Return (x, y) of the center of cell containing provided text 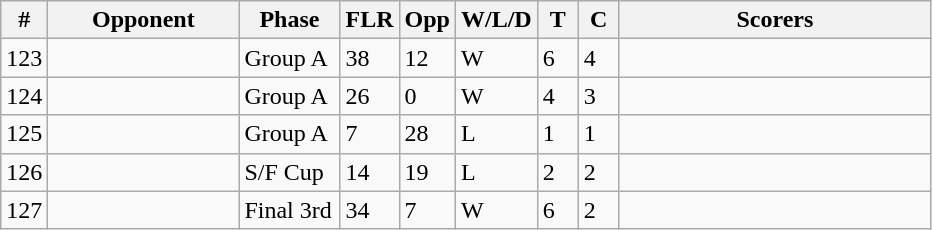
S/F Cup (290, 172)
124 (24, 96)
123 (24, 58)
FLR (370, 20)
Final 3rd (290, 210)
125 (24, 134)
C (598, 20)
T (558, 20)
3 (598, 96)
34 (370, 210)
12 (427, 58)
Phase (290, 20)
0 (427, 96)
Opponent (144, 20)
126 (24, 172)
38 (370, 58)
19 (427, 172)
28 (427, 134)
26 (370, 96)
14 (370, 172)
Scorers (774, 20)
127 (24, 210)
W/L/D (496, 20)
Opp (427, 20)
# (24, 20)
